From the cell containing the given text, extract its center point as [x, y] coordinate. 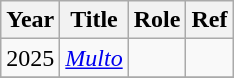
Title [94, 20]
2025 [30, 58]
Multo [94, 58]
Year [30, 20]
Ref [210, 20]
Role [157, 20]
